Search for the cell housing the specified text and yield its (x, y) center coordinate. 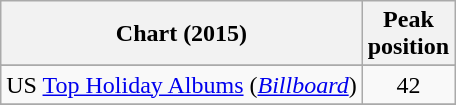
42 (408, 85)
US Top Holiday Albums (Billboard) (182, 85)
Chart (2015) (182, 34)
Peakposition (408, 34)
